Search for the cell housing the specified text and yield its [x, y] center coordinate. 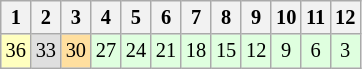
4 [106, 17]
15 [226, 51]
30 [76, 51]
5 [136, 17]
2 [46, 17]
10 [286, 17]
21 [166, 51]
11 [316, 17]
7 [196, 17]
1 [16, 17]
36 [16, 51]
33 [46, 51]
27 [106, 51]
8 [226, 17]
18 [196, 51]
24 [136, 51]
